Find where the given text appears and provide that cell's center as (x, y) coordinate. 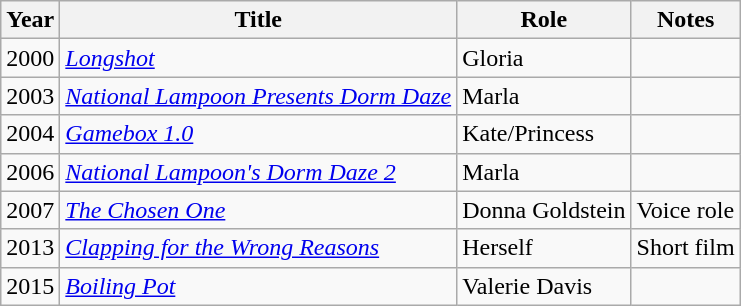
Herself (544, 248)
Kate/Princess (544, 134)
Valerie Davis (544, 286)
The Chosen One (258, 210)
Gamebox 1.0 (258, 134)
2015 (30, 286)
Boiling Pot (258, 286)
Longshot (258, 58)
Donna Goldstein (544, 210)
2004 (30, 134)
Short film (686, 248)
2013 (30, 248)
2000 (30, 58)
National Lampoon's Dorm Daze 2 (258, 172)
Clapping for the Wrong Reasons (258, 248)
Title (258, 20)
National Lampoon Presents Dorm Daze (258, 96)
2003 (30, 96)
2006 (30, 172)
Role (544, 20)
2007 (30, 210)
Gloria (544, 58)
Year (30, 20)
Notes (686, 20)
Voice role (686, 210)
